Pinpoint the cell where the given text exists, returning its (X, Y) midpoint coordinate. 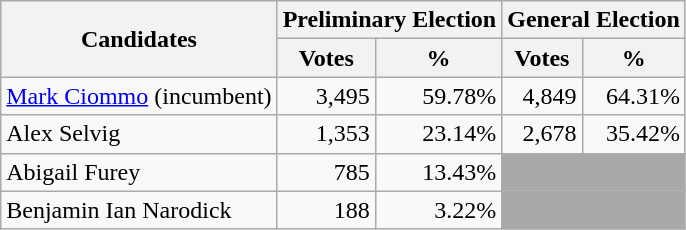
Alex Selvig (139, 134)
64.31% (634, 96)
Benjamin Ian Narodick (139, 210)
2,678 (542, 134)
4,849 (542, 96)
13.43% (438, 172)
1,353 (326, 134)
23.14% (438, 134)
Candidates (139, 39)
Abigail Furey (139, 172)
59.78% (438, 96)
General Election (594, 20)
Preliminary Election (390, 20)
35.42% (634, 134)
188 (326, 210)
Mark Ciommo (incumbent) (139, 96)
3.22% (438, 210)
785 (326, 172)
3,495 (326, 96)
